Locate the cell with the specified text and output its [X, Y] center coordinate. 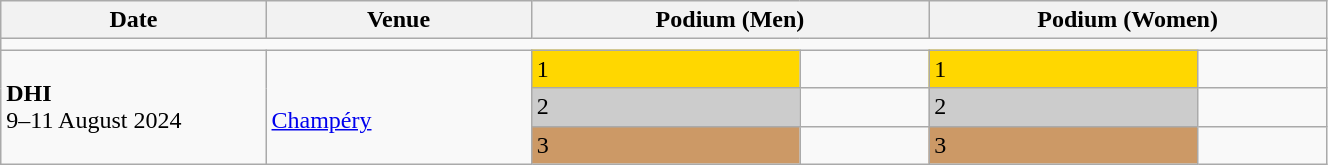
Date [134, 20]
Champéry [398, 107]
Podium (Men) [730, 20]
Venue [398, 20]
Podium (Women) [1128, 20]
DHI 9–11 August 2024 [134, 107]
